From the cell containing the given text, extract its center point as (x, y) coordinate. 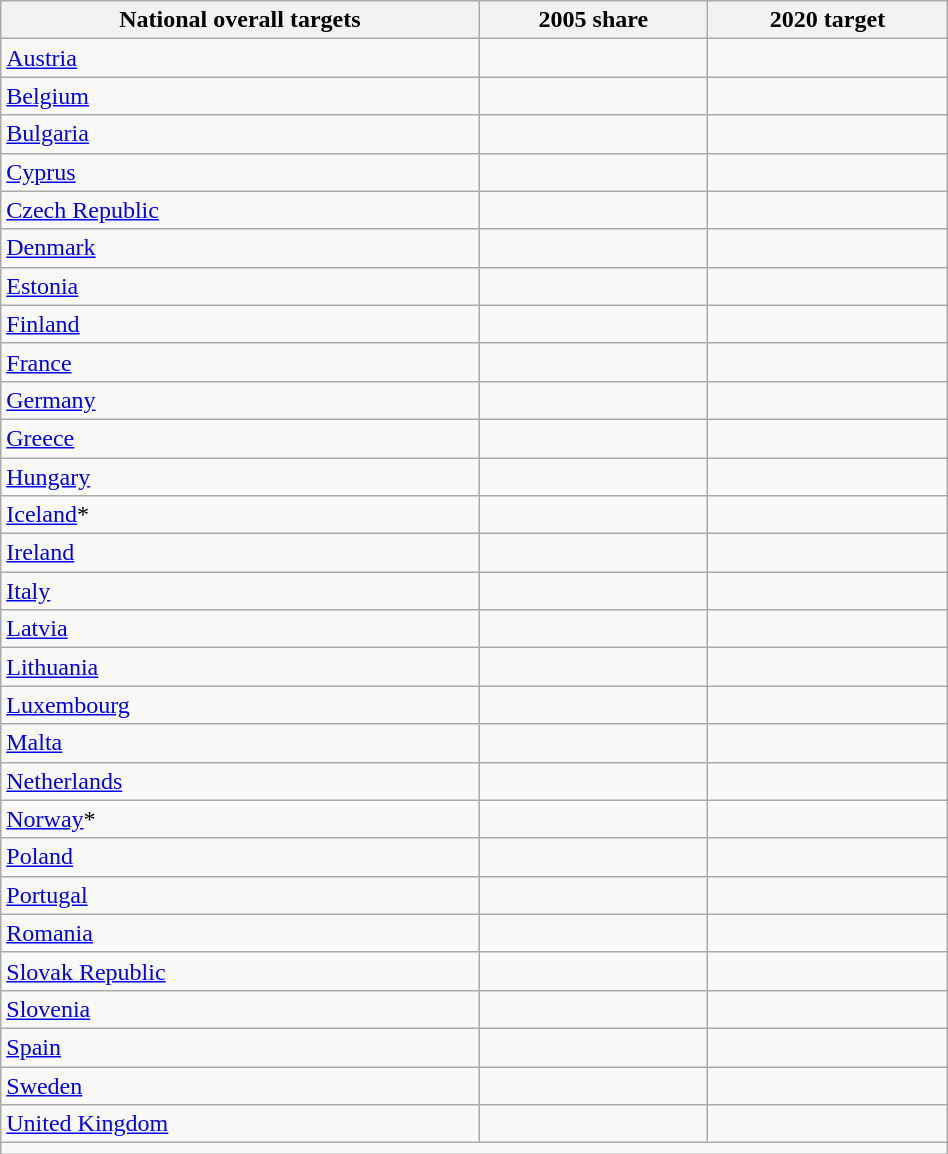
Portugal (240, 895)
Ireland (240, 553)
Cyprus (240, 172)
Denmark (240, 248)
Spain (240, 1047)
Slovenia (240, 1009)
2020 target (828, 20)
Slovak Republic (240, 971)
Czech Republic (240, 210)
Germany (240, 400)
Italy (240, 591)
Finland (240, 324)
Romania (240, 933)
Netherlands (240, 781)
Poland (240, 857)
Bulgaria (240, 134)
Hungary (240, 477)
Estonia (240, 286)
Belgium (240, 96)
France (240, 362)
Iceland* (240, 515)
United Kingdom (240, 1124)
National overall targets (240, 20)
2005 share (594, 20)
Latvia (240, 629)
Malta (240, 743)
Sweden (240, 1085)
Norway* (240, 819)
Lithuania (240, 667)
Luxembourg (240, 705)
Austria (240, 58)
Greece (240, 438)
